Pinpoint the cell where the given text exists, returning its [X, Y] midpoint coordinate. 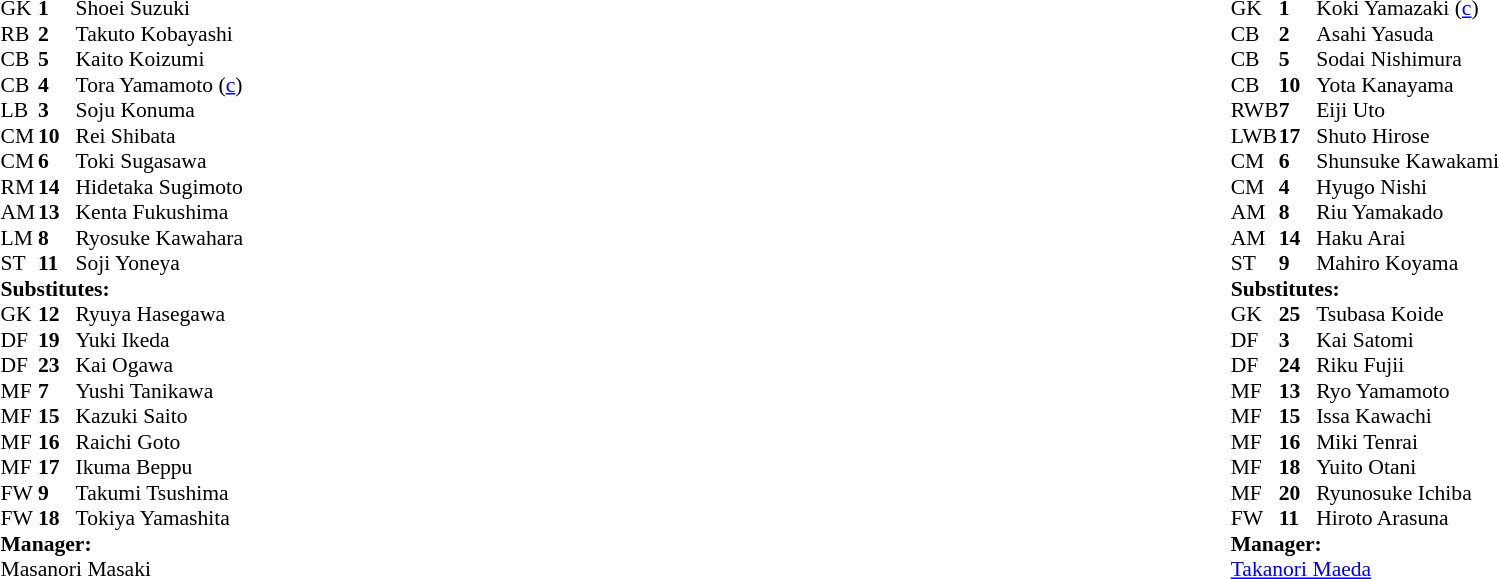
RWB [1255, 111]
Eiji Uto [1408, 111]
24 [1298, 365]
12 [57, 315]
Soju Konuma [160, 111]
Toki Sugasawa [160, 161]
Riu Yamakado [1408, 213]
20 [1298, 493]
Kai Satomi [1408, 340]
Ryuya Hasegawa [160, 315]
Riku Fujii [1408, 365]
Haku Arai [1408, 238]
Kaito Koizumi [160, 59]
Tsubasa Koide [1408, 315]
Kenta Fukushima [160, 213]
Yuito Otani [1408, 467]
Takuto Kobayashi [160, 34]
Tokiya Yamashita [160, 519]
Ryosuke Kawahara [160, 238]
23 [57, 365]
Hiroto Arasuna [1408, 519]
LB [19, 111]
LM [19, 238]
Raichi Goto [160, 442]
Shuto Hirose [1408, 136]
Kai Ogawa [160, 365]
LWB [1255, 136]
Ryo Yamamoto [1408, 391]
Issa Kawachi [1408, 417]
Sodai Nishimura [1408, 59]
Yuki Ikeda [160, 340]
Kazuki Saito [160, 417]
Ryunosuke Ichiba [1408, 493]
Tora Yamamoto (c) [160, 85]
Mahiro Koyama [1408, 263]
Soji Yoneya [160, 263]
Asahi Yasuda [1408, 34]
25 [1298, 315]
Rei Shibata [160, 136]
Yota Kanayama [1408, 85]
RM [19, 187]
19 [57, 340]
Miki Tenrai [1408, 442]
Shunsuke Kawakami [1408, 161]
Yushi Tanikawa [160, 391]
Ikuma Beppu [160, 467]
Hyugo Nishi [1408, 187]
Takumi Tsushima [160, 493]
Hidetaka Sugimoto [160, 187]
RB [19, 34]
